For the text-containing cell, return its midpoint in [x, y] coordinate format. 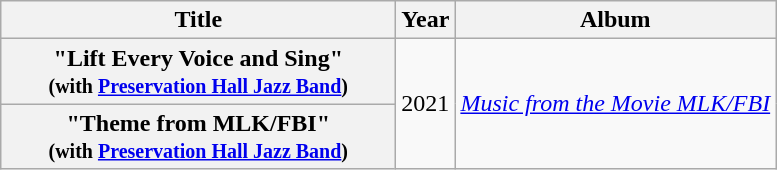
Title [198, 20]
"Theme from MLK/FBI"(with Preservation Hall Jazz Band) [198, 136]
Music from the Movie MLK/FBI [616, 104]
Album [616, 20]
"Lift Every Voice and Sing"(with Preservation Hall Jazz Band) [198, 72]
2021 [426, 104]
Year [426, 20]
